Identify which cell holds the provided text, then report its (x, y) central coordinate. 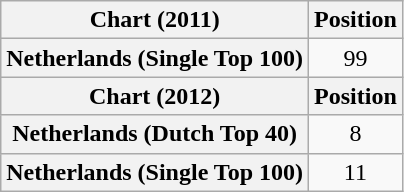
11 (356, 172)
Chart (2012) (155, 96)
Netherlands (Dutch Top 40) (155, 134)
8 (356, 134)
Chart (2011) (155, 20)
99 (356, 58)
